Return the [x, y] coordinate for the center point of the cell that contains the specified text.  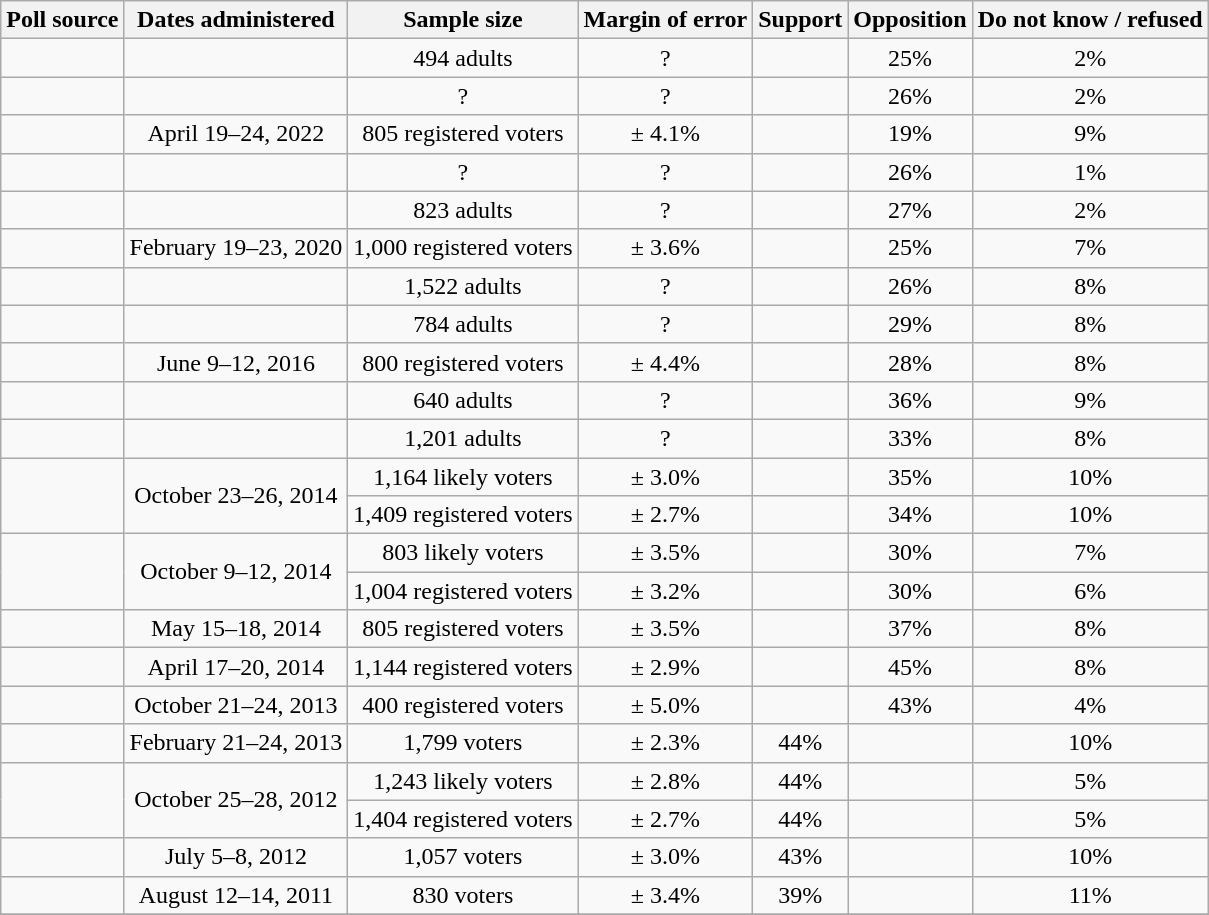
± 2.3% [666, 743]
11% [1090, 895]
1,004 registered voters [463, 591]
Opposition [910, 20]
29% [910, 324]
6% [1090, 591]
± 3.2% [666, 591]
34% [910, 515]
Support [800, 20]
± 4.1% [666, 134]
± 4.4% [666, 362]
± 3.6% [666, 248]
August 12–14, 2011 [236, 895]
36% [910, 400]
1% [1090, 172]
May 15–18, 2014 [236, 629]
± 3.4% [666, 895]
1,522 adults [463, 286]
27% [910, 210]
640 adults [463, 400]
Margin of error [666, 20]
1,799 voters [463, 743]
45% [910, 667]
830 voters [463, 895]
October 21–24, 2013 [236, 705]
October 23–26, 2014 [236, 496]
Sample size [463, 20]
400 registered voters [463, 705]
Do not know / refused [1090, 20]
800 registered voters [463, 362]
1,201 adults [463, 438]
823 adults [463, 210]
July 5–8, 2012 [236, 857]
35% [910, 477]
37% [910, 629]
1,057 voters [463, 857]
April 17–20, 2014 [236, 667]
February 21–24, 2013 [236, 743]
784 adults [463, 324]
28% [910, 362]
19% [910, 134]
June 9–12, 2016 [236, 362]
October 9–12, 2014 [236, 572]
Dates administered [236, 20]
1,243 likely voters [463, 781]
4% [1090, 705]
494 adults [463, 58]
Poll source [62, 20]
1,144 registered voters [463, 667]
33% [910, 438]
April 19–24, 2022 [236, 134]
1,000 registered voters [463, 248]
± 2.8% [666, 781]
1,404 registered voters [463, 819]
± 5.0% [666, 705]
1,164 likely voters [463, 477]
1,409 registered voters [463, 515]
February 19–23, 2020 [236, 248]
± 2.9% [666, 667]
39% [800, 895]
803 likely voters [463, 553]
October 25–28, 2012 [236, 800]
